From the cell containing the given text, extract its center point as (x, y) coordinate. 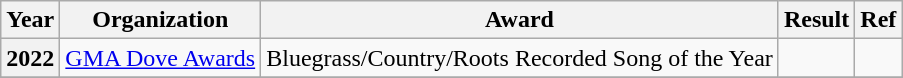
Ref (878, 20)
Bluegrass/Country/Roots Recorded Song of the Year (520, 58)
GMA Dove Awards (160, 58)
2022 (30, 58)
Award (520, 20)
Organization (160, 20)
Result (816, 20)
Year (30, 20)
